Search for the cell housing the specified text and yield its (x, y) center coordinate. 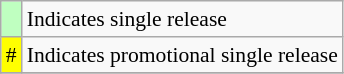
Indicates promotional single release (182, 55)
# (12, 55)
Indicates single release (182, 19)
